Scan for the cell matching the given text and deliver its (x, y) coordinate at center. 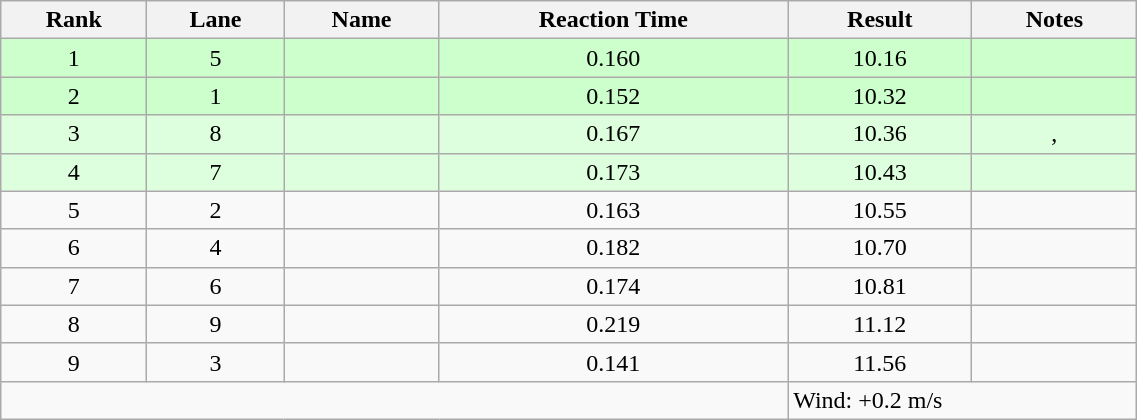
10.81 (880, 286)
, (1054, 134)
0.163 (614, 210)
Rank (74, 20)
Notes (1054, 20)
Lane (216, 20)
Reaction Time (614, 20)
11.56 (880, 362)
10.32 (880, 96)
Name (362, 20)
10.43 (880, 172)
0.173 (614, 172)
Result (880, 20)
0.160 (614, 58)
11.12 (880, 324)
0.167 (614, 134)
0.182 (614, 248)
10.36 (880, 134)
Wind: +0.2 m/s (962, 400)
0.141 (614, 362)
10.16 (880, 58)
10.55 (880, 210)
0.174 (614, 286)
10.70 (880, 248)
0.152 (614, 96)
0.219 (614, 324)
